Determine the (X, Y) coordinate at the center of the cell enclosing the given text.  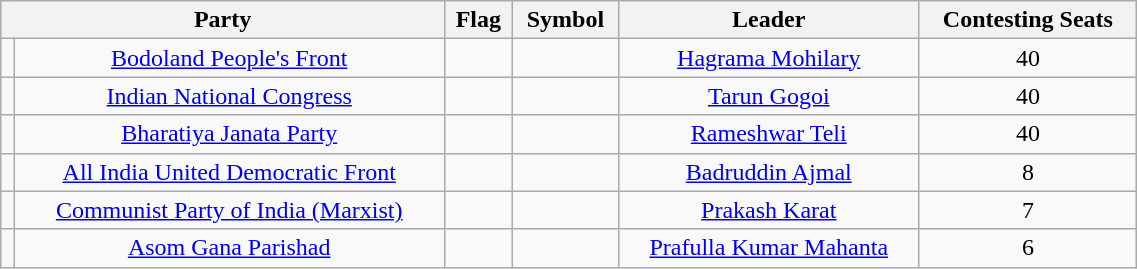
Contesting Seats (1028, 20)
Badruddin Ajmal (769, 172)
All India United Democratic Front (229, 172)
Tarun Gogoi (769, 96)
6 (1028, 248)
Rameshwar Teli (769, 134)
8 (1028, 172)
Communist Party of India (Marxist) (229, 210)
Party (223, 20)
7 (1028, 210)
Prakash Karat (769, 210)
Prafulla Kumar Mahanta (769, 248)
Asom Gana Parishad (229, 248)
Flag (478, 20)
Symbol (565, 20)
Indian National Congress (229, 96)
Bharatiya Janata Party (229, 134)
Leader (769, 20)
Bodoland People's Front (229, 58)
Hagrama Mohilary (769, 58)
